Return the [x, y] coordinate for the center point of the cell that contains the specified text.  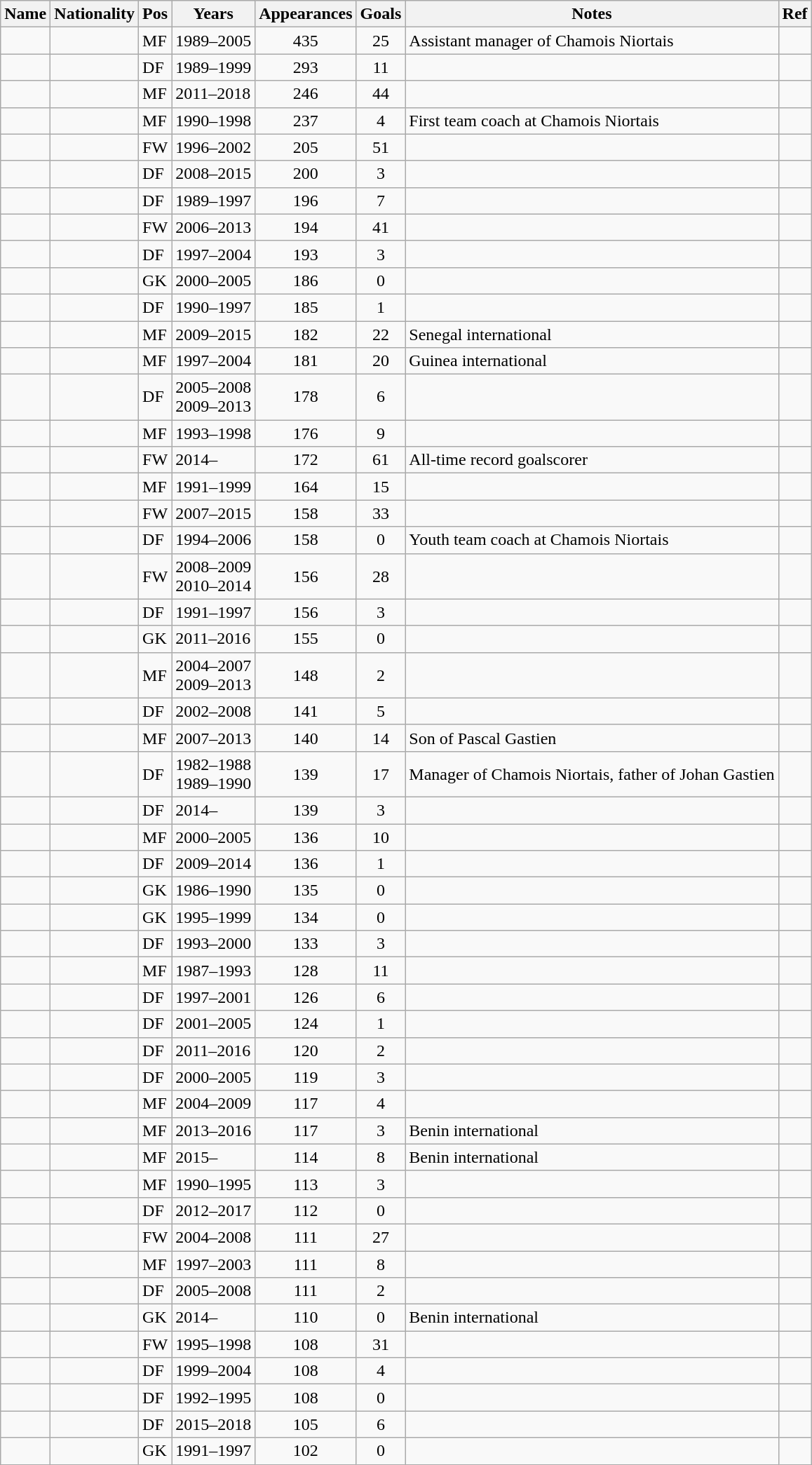
10 [381, 837]
2005–2008 [213, 1291]
Manager of Chamois Niortais, father of Johan Gastien [592, 774]
435 [306, 41]
1994–2006 [213, 540]
5 [381, 711]
33 [381, 513]
Pos [156, 14]
2004–2008 [213, 1237]
15 [381, 487]
194 [306, 227]
2009–2015 [213, 335]
2008–20092010–2014 [213, 576]
2012–2017 [213, 1210]
1995–1999 [213, 917]
148 [306, 675]
196 [306, 201]
119 [306, 1077]
102 [306, 1451]
2007–2013 [213, 738]
1987–1993 [213, 971]
Goals [381, 14]
176 [306, 433]
1990–1998 [213, 121]
135 [306, 891]
Notes [592, 14]
126 [306, 997]
61 [381, 460]
Son of Pascal Gastien [592, 738]
2008–2015 [213, 174]
1997–2003 [213, 1264]
1995–1998 [213, 1344]
293 [306, 67]
114 [306, 1157]
110 [306, 1318]
7 [381, 201]
1990–1995 [213, 1184]
1989–2005 [213, 41]
Name [25, 14]
2013–2016 [213, 1130]
181 [306, 361]
172 [306, 460]
1989–1997 [213, 201]
25 [381, 41]
31 [381, 1344]
28 [381, 576]
1982–19881989–1990 [213, 774]
Ref [795, 14]
Appearances [306, 14]
1993–1998 [213, 433]
9 [381, 433]
2004–2009 [213, 1104]
22 [381, 335]
2007–2015 [213, 513]
140 [306, 738]
1996–2002 [213, 147]
20 [381, 361]
113 [306, 1184]
First team coach at Chamois Niortais [592, 121]
2004–20072009–2013 [213, 675]
246 [306, 94]
178 [306, 397]
164 [306, 487]
105 [306, 1424]
27 [381, 1237]
Years [213, 14]
2015– [213, 1157]
186 [306, 281]
2005–20082009–2013 [213, 397]
1991–1999 [213, 487]
141 [306, 711]
Youth team coach at Chamois Niortais [592, 540]
1992–1995 [213, 1398]
128 [306, 971]
Guinea international [592, 361]
1997–2001 [213, 997]
2002–2008 [213, 711]
14 [381, 738]
1993–2000 [213, 944]
44 [381, 94]
Senegal international [592, 335]
1989–1999 [213, 67]
237 [306, 121]
155 [306, 639]
200 [306, 174]
182 [306, 335]
193 [306, 254]
1986–1990 [213, 891]
120 [306, 1051]
17 [381, 774]
2001–2005 [213, 1024]
124 [306, 1024]
2009–2014 [213, 864]
1990–1997 [213, 307]
133 [306, 944]
205 [306, 147]
1999–2004 [213, 1371]
134 [306, 917]
2011–2018 [213, 94]
All-time record goalscorer [592, 460]
2006–2013 [213, 227]
Nationality [95, 14]
51 [381, 147]
185 [306, 307]
Assistant manager of Chamois Niortais [592, 41]
41 [381, 227]
112 [306, 1210]
2015–2018 [213, 1424]
